Scan for the cell matching the given text and deliver its [x, y] coordinate at center. 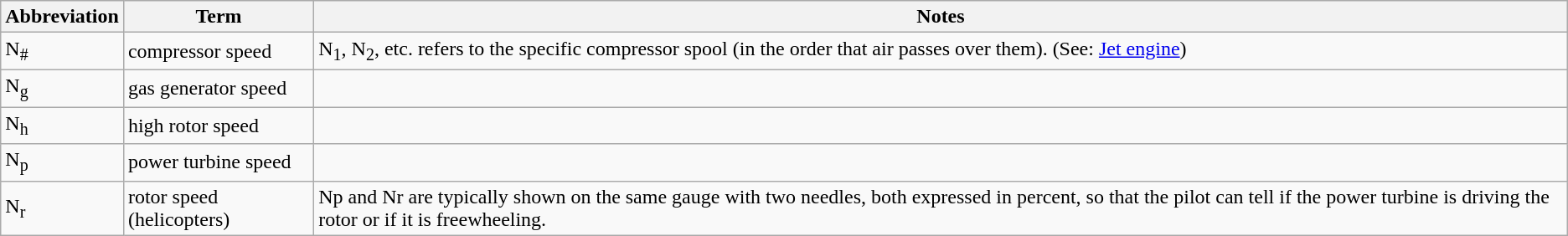
Ng [62, 88]
high rotor speed [218, 126]
Notes [941, 17]
N# [62, 51]
Nh [62, 126]
Nr [62, 208]
Term [218, 17]
rotor speed (helicopters) [218, 208]
N1, N2, etc. refers to the specific compressor spool (in the order that air passes over them). (See: Jet engine) [941, 51]
power turbine speed [218, 162]
gas generator speed [218, 88]
Np [62, 162]
compressor speed [218, 51]
Abbreviation [62, 17]
